Output the (X, Y) coordinate of the center of the cell containing the given text.  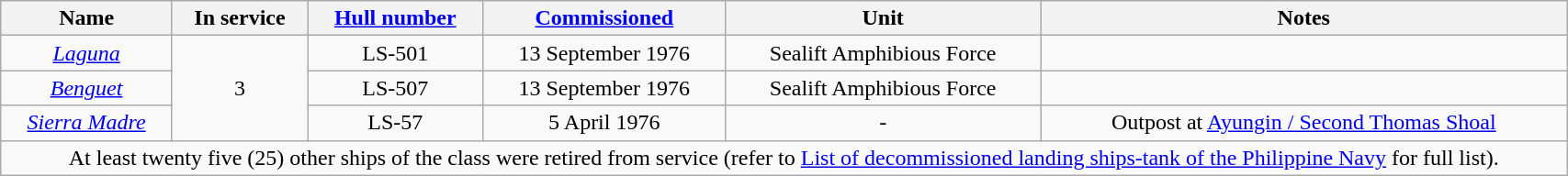
Hull number (396, 18)
In service (239, 18)
LS-501 (396, 53)
Commissioned (604, 18)
Name (86, 18)
Benguet (86, 88)
Sierra Madre (86, 123)
- (882, 123)
5 April 1976 (604, 123)
LS-57 (396, 123)
Notes (1304, 18)
Unit (882, 18)
3 (239, 88)
Outpost at Ayungin / Second Thomas Shoal (1304, 123)
LS-507 (396, 88)
Laguna (86, 53)
